Locate the cell with the specified text and output its (X, Y) center coordinate. 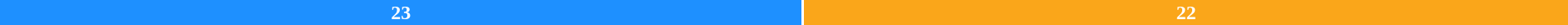
23 (402, 12)
22 (1186, 12)
